Extract the (x, y) coordinate from the center of the cell holding the provided text.  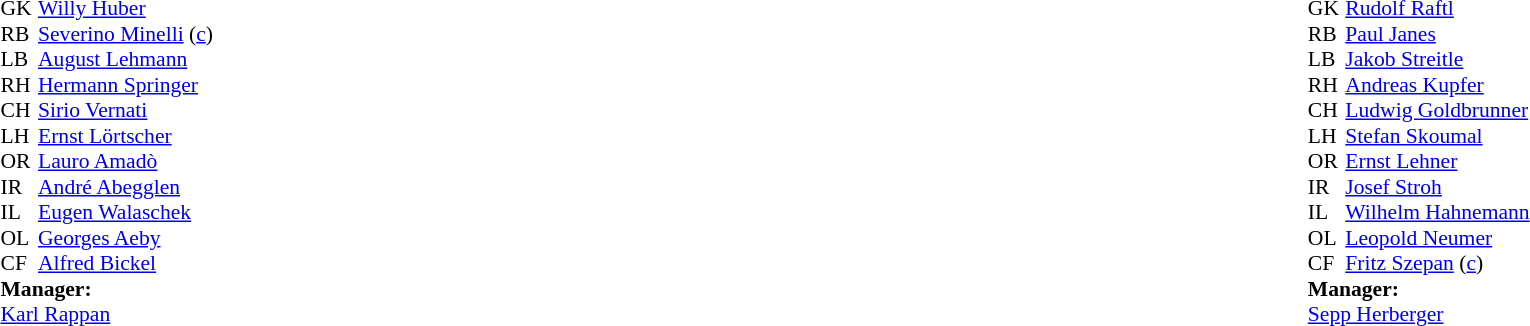
Severino Minelli (c) (126, 34)
Ernst Lehner (1437, 161)
Lauro Amadò (126, 161)
Paul Janes (1437, 34)
Eugen Walaschek (126, 213)
Andreas Kupfer (1437, 85)
Ludwig Goldbrunner (1437, 111)
André Abegglen (126, 187)
Hermann Springer (126, 85)
August Lehmann (126, 59)
Jakob Streitle (1437, 59)
Sirio Vernati (126, 111)
Alfred Bickel (126, 263)
Ernst Lörtscher (126, 136)
Fritz Szepan (c) (1437, 263)
Josef Stroh (1437, 187)
Leopold Neumer (1437, 238)
Wilhelm Hahnemann (1437, 213)
Georges Aeby (126, 238)
Stefan Skoumal (1437, 136)
